Identify which cell holds the provided text, then report its (X, Y) central coordinate. 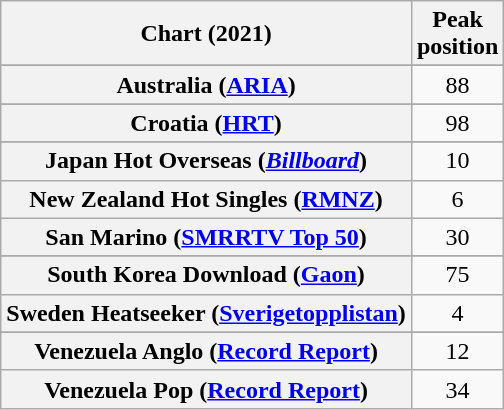
Sweden Heatseeker (Sverigetopplistan) (206, 313)
Croatia (HRT) (206, 123)
88 (457, 85)
Peakposition (457, 34)
Chart (2021) (206, 34)
San Marino (SMRRTV Top 50) (206, 237)
New Zealand Hot Singles (RMNZ) (206, 199)
4 (457, 313)
98 (457, 123)
Australia (ARIA) (206, 85)
12 (457, 351)
South Korea Download (Gaon) (206, 275)
34 (457, 389)
6 (457, 199)
30 (457, 237)
75 (457, 275)
Venezuela Pop (Record Report) (206, 389)
10 (457, 161)
Japan Hot Overseas (Billboard) (206, 161)
Venezuela Anglo (Record Report) (206, 351)
